Output the [x, y] coordinate of the center of the cell containing the given text.  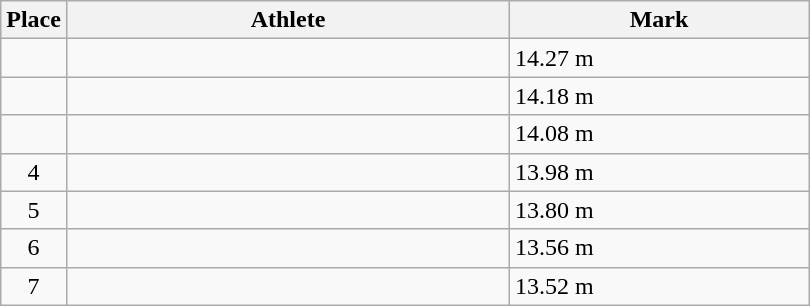
13.80 m [660, 210]
13.52 m [660, 286]
6 [34, 248]
7 [34, 286]
13.56 m [660, 248]
14.27 m [660, 58]
14.18 m [660, 96]
5 [34, 210]
4 [34, 172]
Mark [660, 20]
Place [34, 20]
14.08 m [660, 134]
Athlete [288, 20]
13.98 m [660, 172]
